Return the (X, Y) coordinate for the center point of the cell that contains the specified text.  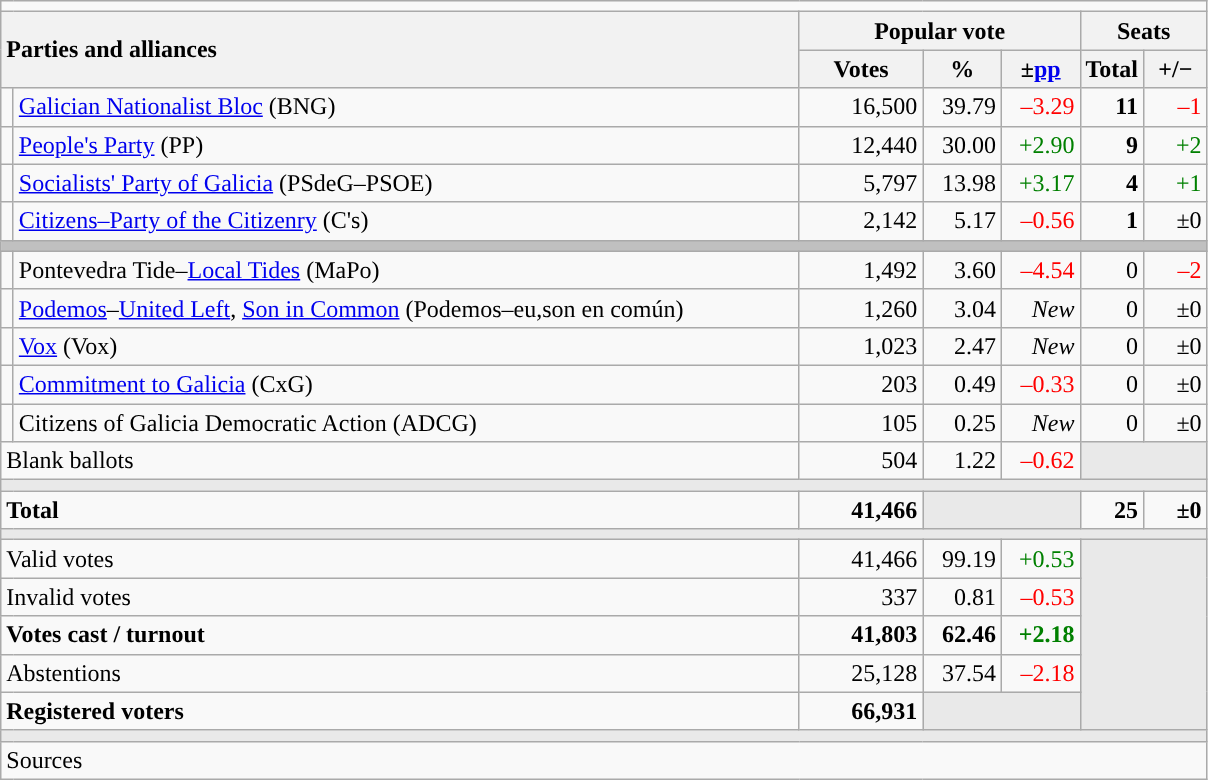
5,797 (861, 183)
1 (1112, 221)
99.19 (962, 559)
337 (861, 597)
0.81 (962, 597)
–2 (1176, 270)
37.54 (962, 673)
1,260 (861, 308)
Sources (604, 760)
62.46 (962, 635)
–0.56 (1040, 221)
Vox (Vox) (406, 346)
2,142 (861, 221)
Pontevedra Tide–Local Tides (MaPo) (406, 270)
+1 (1176, 183)
+2.18 (1040, 635)
–0.33 (1040, 384)
+2.90 (1040, 145)
+2 (1176, 145)
+0.53 (1040, 559)
25,128 (861, 673)
9 (1112, 145)
0.25 (962, 423)
25 (1112, 510)
+3.17 (1040, 183)
1,023 (861, 346)
–0.53 (1040, 597)
Parties and alliances (400, 50)
Blank ballots (400, 461)
±pp (1040, 69)
504 (861, 461)
People's Party (PP) (406, 145)
% (962, 69)
Socialists' Party of Galicia (PSdeG–PSOE) (406, 183)
0.49 (962, 384)
Votes cast / turnout (400, 635)
Citizens–Party of the Citizenry (C's) (406, 221)
–1 (1176, 107)
105 (861, 423)
Valid votes (400, 559)
Votes (861, 69)
–4.54 (1040, 270)
39.79 (962, 107)
30.00 (962, 145)
+/− (1176, 69)
Abstentions (400, 673)
41,803 (861, 635)
Citizens of Galicia Democratic Action (ADCG) (406, 423)
Popular vote (940, 31)
1,492 (861, 270)
Seats (1144, 31)
16,500 (861, 107)
4 (1112, 183)
–0.62 (1040, 461)
Registered voters (400, 711)
Galician Nationalist Bloc (BNG) (406, 107)
Commitment to Galicia (CxG) (406, 384)
Podemos–United Left, Son in Common (Podemos–eu,son en común) (406, 308)
3.60 (962, 270)
203 (861, 384)
1.22 (962, 461)
5.17 (962, 221)
–3.29 (1040, 107)
Invalid votes (400, 597)
66,931 (861, 711)
12,440 (861, 145)
3.04 (962, 308)
13.98 (962, 183)
–2.18 (1040, 673)
11 (1112, 107)
2.47 (962, 346)
